From the cell containing the given text, extract its center point as [X, Y] coordinate. 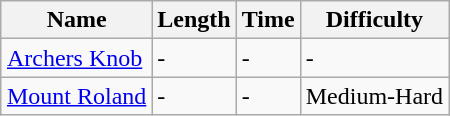
Mount Roland [76, 96]
Archers Knob [76, 58]
Length [194, 20]
Difficulty [374, 20]
Time [268, 20]
Name [76, 20]
Medium-Hard [374, 96]
